Output the (x, y) coordinate of the center of the cell containing the given text.  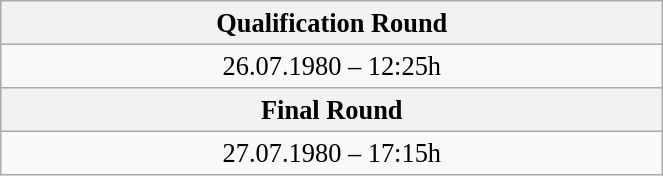
Qualification Round (332, 22)
27.07.1980 – 17:15h (332, 153)
Final Round (332, 109)
26.07.1980 – 12:25h (332, 66)
